Provide the [x, y] coordinate of the cell's center where the given text is located.  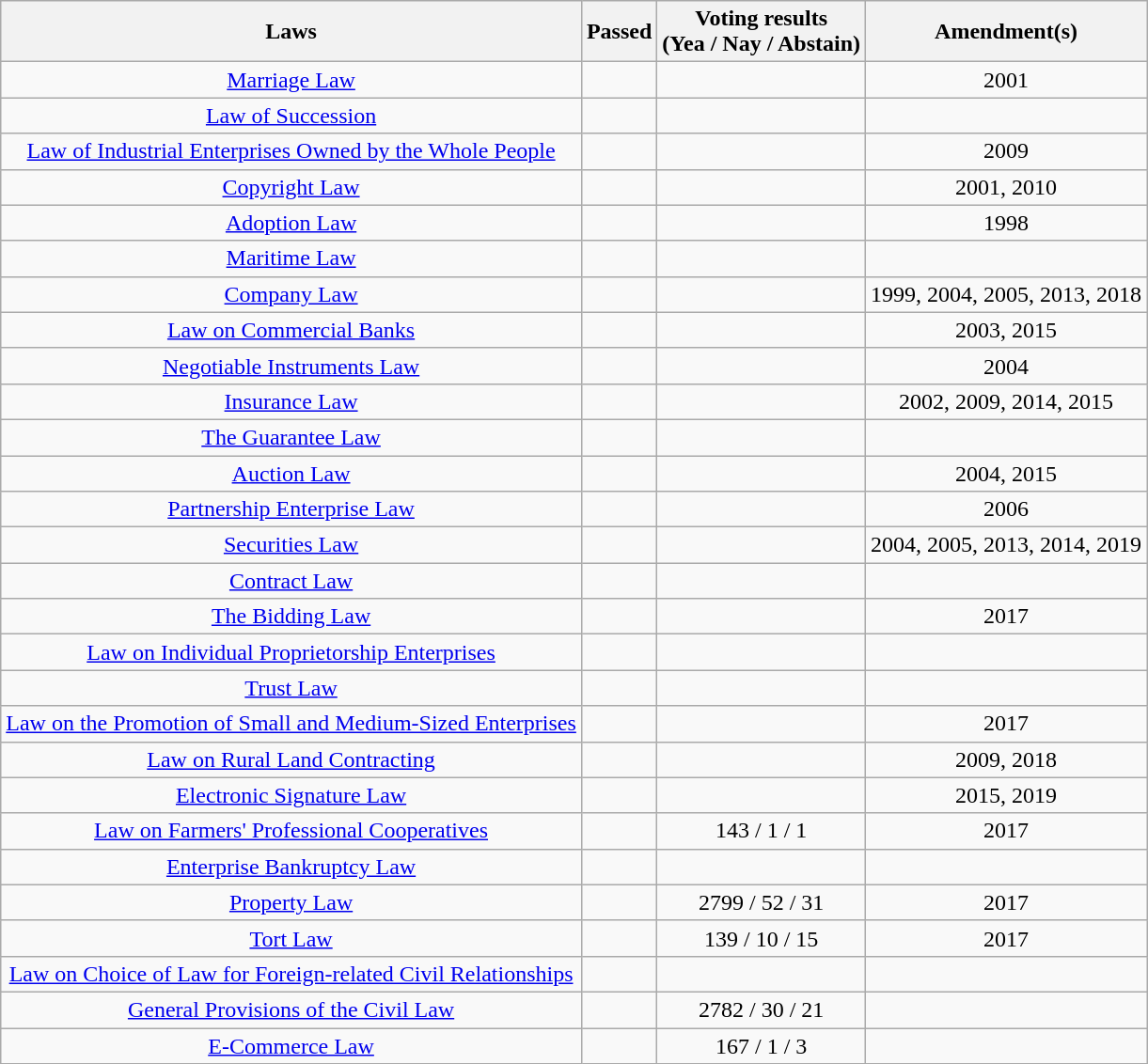
Auction Law [291, 473]
The Guarantee Law [291, 437]
2001 [1006, 80]
Law of Succession [291, 116]
2001, 2010 [1006, 187]
Contract Law [291, 581]
Laws [291, 32]
Trust Law [291, 688]
2799 / 52 / 31 [762, 902]
Amendment(s) [1006, 32]
Marriage Law [291, 80]
167 / 1 / 3 [762, 1046]
2006 [1006, 509]
1998 [1006, 223]
The Bidding Law [291, 617]
Enterprise Bankruptcy Law [291, 867]
Law on Farmers' Professional Cooperatives [291, 831]
Law on Individual Proprietorship Enterprises [291, 652]
Insurance Law [291, 401]
2015, 2019 [1006, 795]
Adoption Law [291, 223]
Company Law [291, 294]
Property Law [291, 902]
Securities Law [291, 545]
Law on Commercial Banks [291, 330]
143 / 1 / 1 [762, 831]
Copyright Law [291, 187]
2009 [1006, 151]
Law on Choice of Law for Foreign-related Civil Relationships [291, 974]
2009, 2018 [1006, 759]
Electronic Signature Law [291, 795]
2004, 2015 [1006, 473]
Passed [619, 32]
1999, 2004, 2005, 2013, 2018 [1006, 294]
Maritime Law [291, 258]
2003, 2015 [1006, 330]
Law on Rural Land Contracting [291, 759]
Voting results(Yea / Nay / Abstain) [762, 32]
Negotiable Instruments Law [291, 366]
Law of Industrial Enterprises Owned by the Whole People [291, 151]
2004, 2005, 2013, 2014, 2019 [1006, 545]
2004 [1006, 366]
Tort Law [291, 938]
Partnership Enterprise Law [291, 509]
General Provisions of the Civil Law [291, 1009]
2002, 2009, 2014, 2015 [1006, 401]
Law on the Promotion of Small and Medium-Sized Enterprises [291, 724]
139 / 10 / 15 [762, 938]
E-Commerce Law [291, 1046]
2782 / 30 / 21 [762, 1009]
